Scan for the cell matching the given text and deliver its [x, y] coordinate at center. 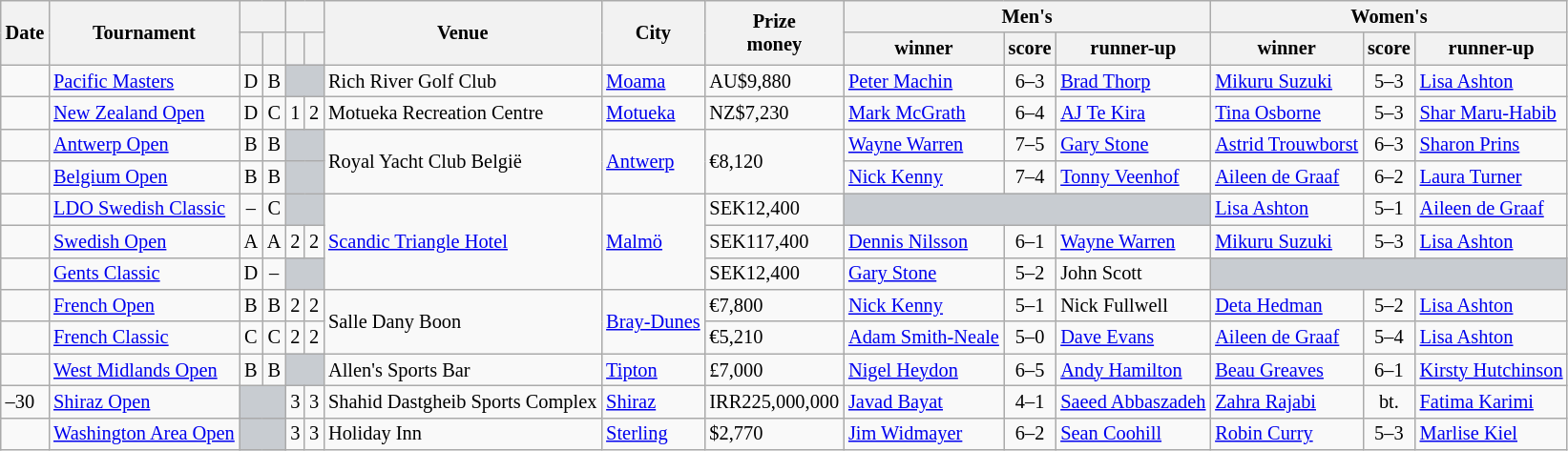
6–5 [1031, 370]
Shahid Dastgheib Sports Complex [462, 401]
Laura Turner [1492, 177]
7–5 [1031, 145]
Peter Machin [924, 81]
5–0 [1031, 338]
Date [25, 32]
Fatima Karimi [1492, 401]
–30 [25, 401]
French Classic [143, 338]
NZ$7,230 [774, 113]
Antwerp Open [143, 145]
Tonny Veenhof [1133, 177]
IRR225,000,000 [774, 401]
Bray-Dunes [653, 320]
LDO Swedish Classic [143, 209]
AJ Te Kira [1133, 113]
Dennis Nilsson [924, 241]
New Zealand Open [143, 113]
Andy Hamilton [1133, 370]
Antwerp [653, 160]
Rich River Golf Club [462, 81]
€5,210 [774, 338]
Adam Smith-Neale [924, 338]
AU$9,880 [774, 81]
City [653, 32]
Kirsty Hutchinson [1492, 370]
Venue [462, 32]
Salle Dany Boon [462, 320]
Sterling [653, 434]
Gents Classic [143, 274]
Deta Hedman [1286, 305]
Mark McGrath [924, 113]
Sean Coohill [1133, 434]
Shiraz [653, 401]
Tournament [143, 32]
Women's [1389, 16]
Allen's Sports Bar [462, 370]
Men's [1027, 16]
Tipton [653, 370]
Scandic Triangle Hotel [462, 240]
$2,770 [774, 434]
7–4 [1031, 177]
5–4 [1390, 338]
Pacific Masters [143, 81]
bt. [1390, 401]
Malmö [653, 240]
Shar Maru-Habib [1492, 113]
Saeed Abbaszadeh [1133, 401]
West Midlands Open [143, 370]
Tina Osborne [1286, 113]
French Open [143, 305]
4–1 [1031, 401]
SEK117,400 [774, 241]
Jim Widmayer [924, 434]
Motueka Recreation Centre [462, 113]
Belgium Open [143, 177]
Motueka [653, 113]
Holiday Inn [462, 434]
Nick Fullwell [1133, 305]
Moama [653, 81]
Washington Area Open [143, 434]
Brad Thorp [1133, 81]
Beau Greaves [1286, 370]
John Scott [1133, 274]
Zahra Rajabi [1286, 401]
£7,000 [774, 370]
Sharon Prins [1492, 145]
Shiraz Open [143, 401]
Swedish Open [143, 241]
€7,800 [774, 305]
6–4 [1031, 113]
Robin Curry [1286, 434]
Dave Evans [1133, 338]
Prizemoney [774, 32]
Astrid Trouwborst [1286, 145]
Nigel Heydon [924, 370]
Javad Bayat [924, 401]
Marlise Kiel [1492, 434]
Royal Yacht Club België [462, 160]
1 [295, 113]
€8,120 [774, 160]
